Determine the [x, y] coordinate at the center of the cell enclosing the given text.  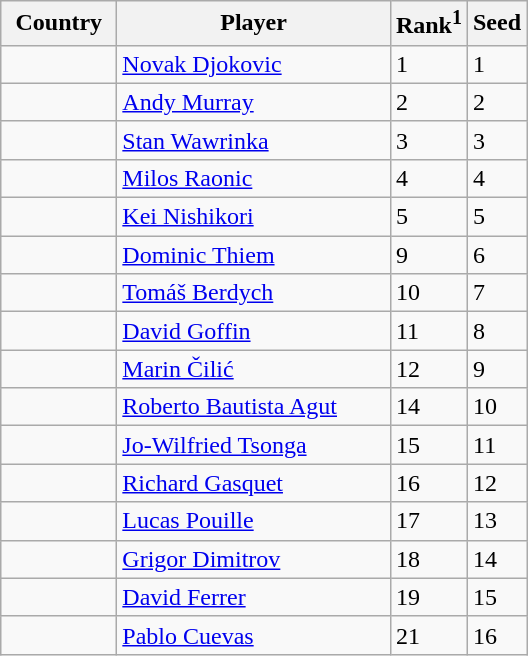
Richard Gasquet [254, 483]
19 [428, 597]
Player [254, 24]
21 [428, 635]
7 [496, 293]
Kei Nishikori [254, 217]
Rank1 [428, 24]
Marin Čilić [254, 369]
6 [496, 255]
Jo-Wilfried Tsonga [254, 445]
13 [496, 521]
Novak Djokovic [254, 64]
David Ferrer [254, 597]
Grigor Dimitrov [254, 559]
17 [428, 521]
Roberto Bautista Agut [254, 407]
Seed [496, 24]
Dominic Thiem [254, 255]
8 [496, 331]
Country [59, 24]
Lucas Pouille [254, 521]
Tomáš Berdych [254, 293]
Stan Wawrinka [254, 140]
David Goffin [254, 331]
Andy Murray [254, 102]
Pablo Cuevas [254, 635]
Milos Raonic [254, 178]
18 [428, 559]
